Detect which cell encompasses the target text, then output its (X, Y) center coordinate. 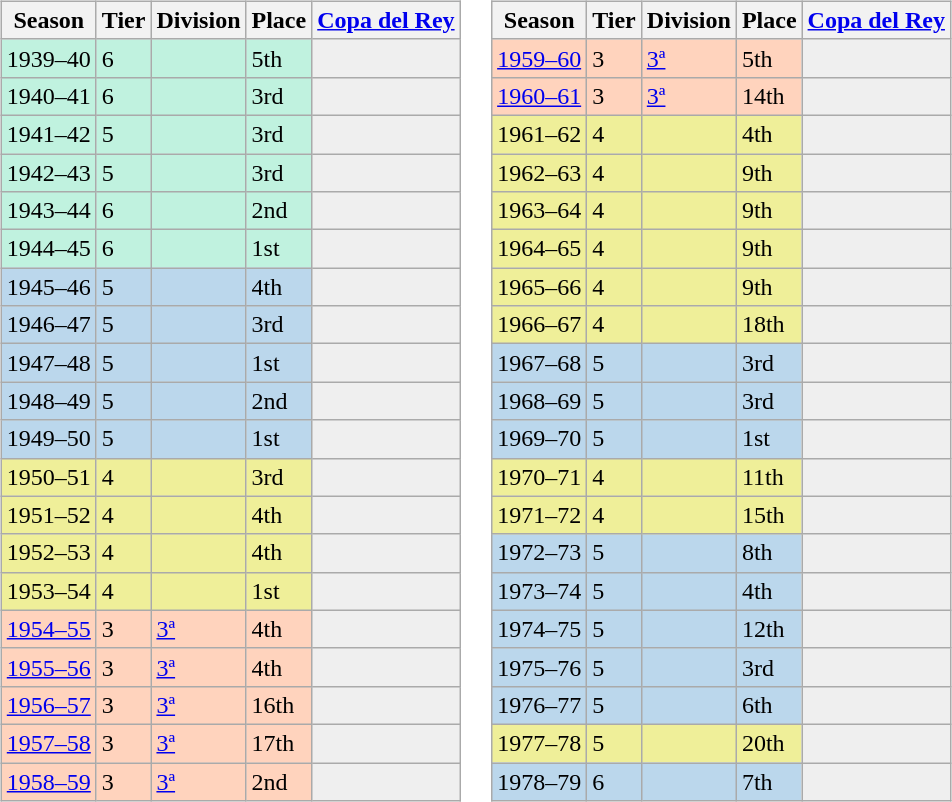
1957–58 (48, 743)
1976–77 (540, 705)
1968–69 (540, 401)
7th (769, 781)
1952–53 (48, 553)
1941–42 (48, 134)
11th (769, 477)
1948–49 (48, 401)
1964–65 (540, 249)
1970–71 (540, 477)
1940–41 (48, 96)
6th (769, 705)
1944–45 (48, 249)
16th (279, 705)
12th (769, 629)
20th (769, 743)
1965–66 (540, 287)
1966–67 (540, 325)
1951–52 (48, 515)
1960–61 (540, 96)
1969–70 (540, 439)
1967–68 (540, 363)
1949–50 (48, 439)
1963–64 (540, 211)
1945–46 (48, 287)
1959–60 (540, 58)
1954–55 (48, 629)
1942–43 (48, 173)
1977–78 (540, 743)
1947–48 (48, 363)
1961–62 (540, 134)
18th (769, 325)
1939–40 (48, 58)
1958–59 (48, 781)
1975–76 (540, 667)
1946–47 (48, 325)
1978–79 (540, 781)
1974–75 (540, 629)
17th (279, 743)
1973–74 (540, 591)
1971–72 (540, 515)
1950–51 (48, 477)
8th (769, 553)
1972–73 (540, 553)
1953–54 (48, 591)
1956–57 (48, 705)
1962–63 (540, 173)
14th (769, 96)
1943–44 (48, 211)
15th (769, 515)
1955–56 (48, 667)
